From the cell containing the given text, extract its center point as (x, y) coordinate. 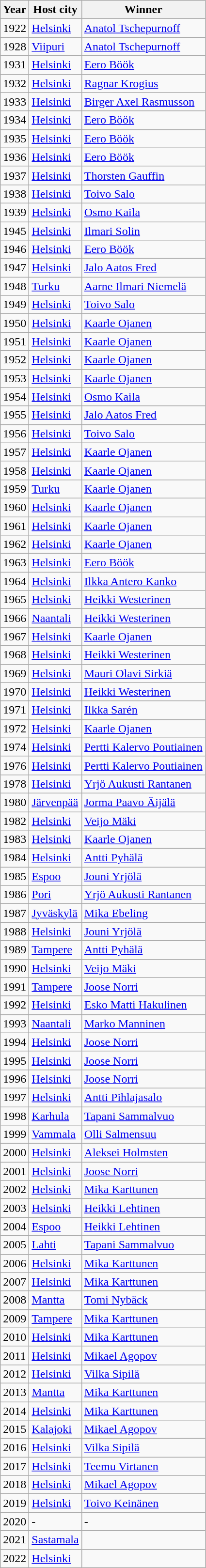
2004 (15, 1226)
2016 (15, 1448)
1958 (15, 470)
1960 (15, 507)
Jorma Paavo Äijälä (143, 802)
1962 (15, 544)
1972 (15, 729)
Mauri Olavi Sirkiä (143, 673)
1955 (15, 415)
1949 (15, 305)
Karhula (55, 1116)
1932 (15, 83)
2022 (15, 1558)
1991 (15, 987)
1984 (15, 858)
1974 (15, 747)
Ilkka Antero Kanko (143, 581)
2010 (15, 1337)
1954 (15, 397)
Ilkka Sarén (143, 710)
1968 (15, 655)
1936 (15, 157)
Sastamala (55, 1540)
1988 (15, 931)
1947 (15, 268)
Tomi Nybäck (143, 1300)
Kalajoki (55, 1429)
2001 (15, 1171)
1989 (15, 950)
1982 (15, 821)
1998 (15, 1116)
1971 (15, 710)
1992 (15, 1005)
1961 (15, 526)
1939 (15, 212)
1937 (15, 175)
1965 (15, 600)
1995 (15, 1060)
1969 (15, 673)
1970 (15, 692)
1948 (15, 286)
1996 (15, 1079)
Birger Axel Rasmusson (143, 102)
1993 (15, 1024)
Vammala (55, 1134)
1976 (15, 765)
Year (15, 10)
1935 (15, 139)
Jyväskylä (55, 913)
2000 (15, 1153)
1953 (15, 378)
1985 (15, 876)
1952 (15, 360)
Viipuri (55, 47)
2019 (15, 1503)
1959 (15, 489)
2009 (15, 1319)
2002 (15, 1190)
Thorsten Gauffin (143, 175)
1963 (15, 563)
Host city (55, 10)
1967 (15, 637)
2003 (15, 1208)
1957 (15, 452)
Mika Ebeling (143, 913)
1966 (15, 618)
Winner (143, 10)
1951 (15, 342)
2020 (15, 1521)
1964 (15, 581)
1980 (15, 802)
Ragnar Krogius (143, 83)
2011 (15, 1355)
Olli Salmensuu (143, 1134)
1986 (15, 895)
2018 (15, 1485)
2008 (15, 1300)
2005 (15, 1245)
1945 (15, 231)
1922 (15, 28)
2021 (15, 1540)
Marko Manninen (143, 1024)
2017 (15, 1466)
Aleksei Holmsten (143, 1153)
1946 (15, 249)
Pori (55, 895)
Lahti (55, 1245)
Toivo Keinänen (143, 1503)
1928 (15, 47)
2006 (15, 1263)
2015 (15, 1429)
Ilmari Solin (143, 231)
1983 (15, 839)
1934 (15, 120)
Antti Pihlajasalo (143, 1097)
1931 (15, 65)
1990 (15, 968)
Teemu Virtanen (143, 1466)
1938 (15, 194)
1999 (15, 1134)
2012 (15, 1374)
1978 (15, 784)
Aarne Ilmari Niemelä (143, 286)
2007 (15, 1282)
1933 (15, 102)
1997 (15, 1097)
1956 (15, 434)
2013 (15, 1392)
1994 (15, 1042)
Järvenpää (55, 802)
2014 (15, 1411)
Esko Matti Hakulinen (143, 1005)
1987 (15, 913)
1950 (15, 323)
